Extract the (X, Y) coordinate from the center of the cell holding the provided text.  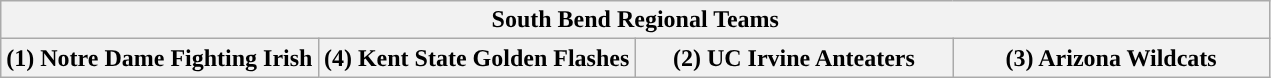
(3) Arizona Wildcats (1110, 58)
South Bend Regional Teams (636, 20)
(1) Notre Dame Fighting Irish (160, 58)
(2) UC Irvine Anteaters (794, 58)
(4) Kent State Golden Flashes (476, 58)
